Detect which cell encompasses the target text, then output its [X, Y] center coordinate. 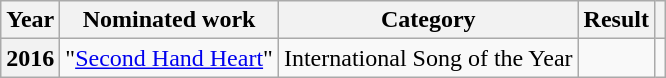
2016 [30, 58]
Year [30, 20]
International Song of the Year [428, 58]
"Second Hand Heart" [170, 58]
Category [428, 20]
Result [616, 20]
Nominated work [170, 20]
